Search for the cell housing the specified text and yield its [X, Y] center coordinate. 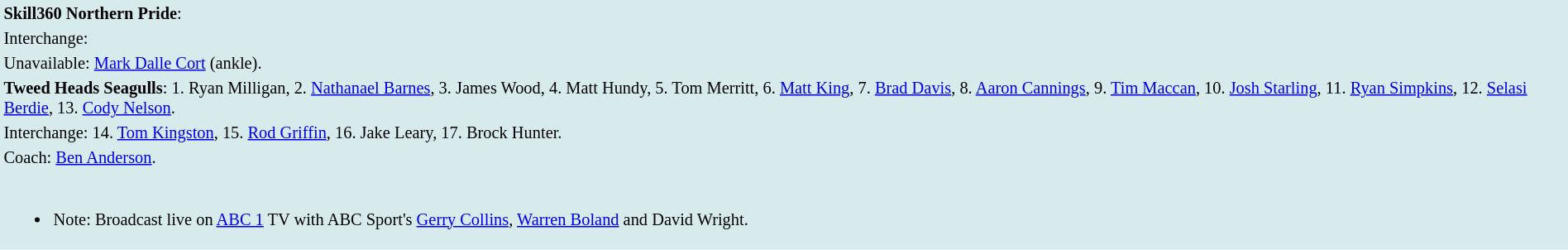
Coach: Ben Anderson. [784, 157]
Interchange: 14. Tom Kingston, 15. Rod Griffin, 16. Jake Leary, 17. Brock Hunter. [784, 132]
Interchange: [784, 38]
Skill360 Northern Pride: [784, 13]
Unavailable: Mark Dalle Cort (ankle). [784, 63]
Note: Broadcast live on ABC 1 TV with ABC Sport's Gerry Collins, Warren Boland and David Wright. [784, 209]
